Scan for the cell matching the given text and deliver its [X, Y] coordinate at center. 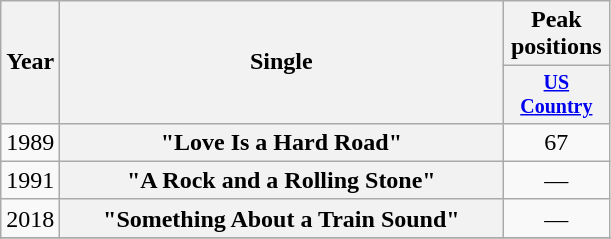
1989 [30, 142]
"Love Is a Hard Road" [282, 142]
Single [282, 62]
2018 [30, 218]
"A Rock and a Rolling Stone" [282, 180]
Year [30, 62]
67 [556, 142]
US Country [556, 94]
1991 [30, 180]
"Something About a Train Sound" [282, 218]
Peak positions [556, 34]
